Detect which cell encompasses the target text, then output its [x, y] center coordinate. 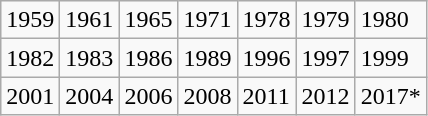
1982 [30, 58]
1961 [90, 20]
2017* [390, 96]
1989 [208, 58]
1959 [30, 20]
2012 [326, 96]
1965 [148, 20]
2006 [148, 96]
1996 [266, 58]
1999 [390, 58]
2011 [266, 96]
2008 [208, 96]
1978 [266, 20]
1983 [90, 58]
1997 [326, 58]
2004 [90, 96]
1980 [390, 20]
1986 [148, 58]
1979 [326, 20]
1971 [208, 20]
2001 [30, 96]
